Return [x, y] of the center of cell containing provided text 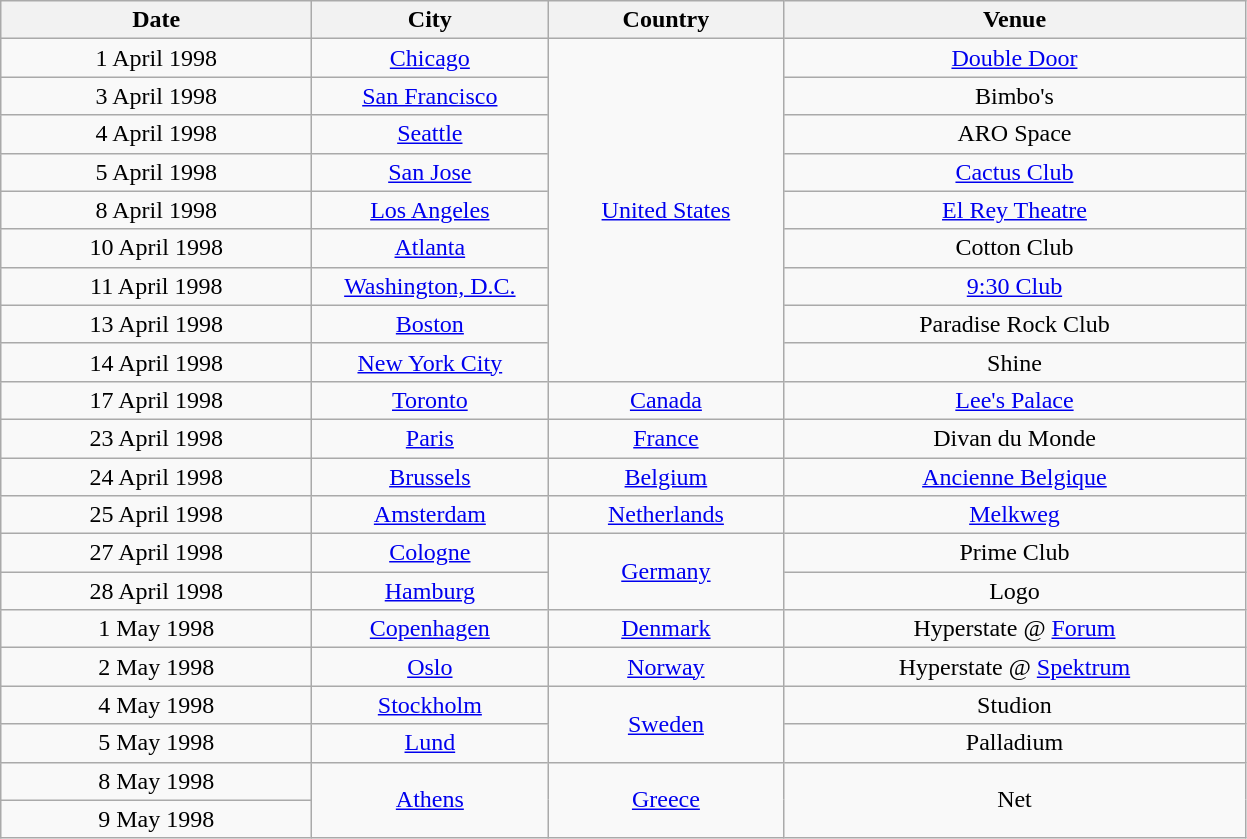
Denmark [666, 629]
Boston [430, 324]
Bimbo's [1014, 96]
Cologne [430, 553]
Stockholm [430, 705]
Chicago [430, 58]
Hamburg [430, 591]
Greece [666, 800]
13 April 1998 [156, 324]
Athens [430, 800]
Ancienne Belgique [1014, 477]
ARO Space [1014, 134]
Hyperstate @ Spektrum [1014, 667]
Los Angeles [430, 210]
14 April 1998 [156, 362]
3 April 1998 [156, 96]
11 April 1998 [156, 286]
Double Door [1014, 58]
Date [156, 20]
Amsterdam [430, 515]
9:30 Club [1014, 286]
Atlanta [430, 248]
8 May 1998 [156, 781]
Prime Club [1014, 553]
24 April 1998 [156, 477]
France [666, 438]
Studion [1014, 705]
San Jose [430, 172]
Toronto [430, 400]
Brussels [430, 477]
5 May 1998 [156, 743]
Palladium [1014, 743]
Norway [666, 667]
United States [666, 210]
23 April 1998 [156, 438]
Belgium [666, 477]
8 April 1998 [156, 210]
Washington, D.C. [430, 286]
Divan du Monde [1014, 438]
Shine [1014, 362]
27 April 1998 [156, 553]
City [430, 20]
Lee's Palace [1014, 400]
Germany [666, 572]
Net [1014, 800]
Cotton Club [1014, 248]
Copenhagen [430, 629]
Oslo [430, 667]
25 April 1998 [156, 515]
Paris [430, 438]
Logo [1014, 591]
28 April 1998 [156, 591]
1 April 1998 [156, 58]
9 May 1998 [156, 819]
Hyperstate @ Forum [1014, 629]
4 May 1998 [156, 705]
Melkweg [1014, 515]
5 April 1998 [156, 172]
Venue [1014, 20]
Paradise Rock Club [1014, 324]
17 April 1998 [156, 400]
New York City [430, 362]
Netherlands [666, 515]
San Francisco [430, 96]
4 April 1998 [156, 134]
1 May 1998 [156, 629]
Cactus Club [1014, 172]
Canada [666, 400]
El Rey Theatre [1014, 210]
2 May 1998 [156, 667]
Lund [430, 743]
Seattle [430, 134]
Sweden [666, 724]
Country [666, 20]
10 April 1998 [156, 248]
